For the text-containing cell, return its midpoint in [X, Y] coordinate format. 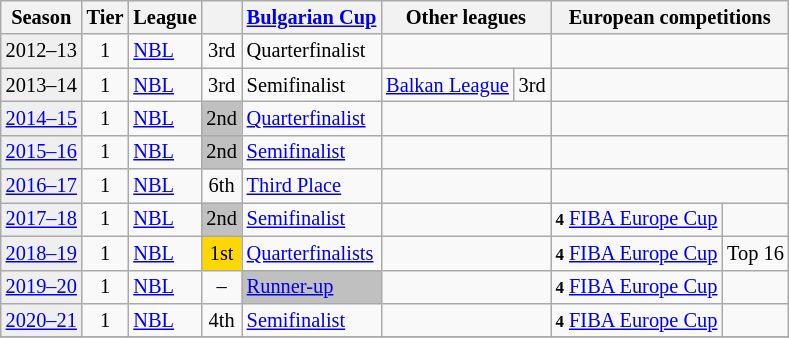
Bulgarian Cup [312, 17]
2016–17 [42, 186]
1st [222, 253]
2012–13 [42, 51]
Top 16 [756, 253]
Season [42, 17]
Balkan League [448, 85]
Third Place [312, 186]
League [164, 17]
Quarterfinalists [312, 253]
2015–16 [42, 152]
2017–18 [42, 219]
Runner-up [312, 287]
2018–19 [42, 253]
2019–20 [42, 287]
6th [222, 186]
2014–15 [42, 118]
European competitions [670, 17]
Tier [106, 17]
2013–14 [42, 85]
4th [222, 320]
– [222, 287]
Other leagues [466, 17]
2020–21 [42, 320]
